Find where the given text appears and provide that cell's center as (x, y) coordinate. 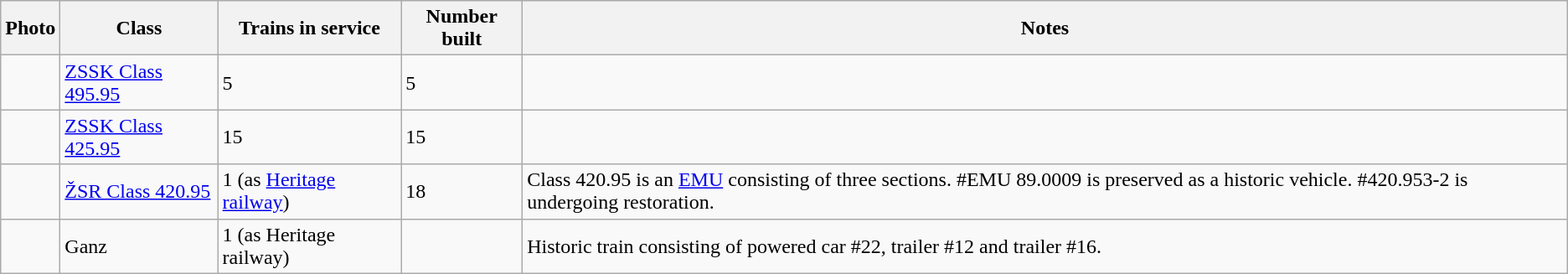
Class 420.95 is an EMU consisting of three sections. #EMU 89.0009 is preserved as a historic vehicle. #420.953-2 is undergoing restoration. (1045, 191)
Class (139, 28)
Trains in service (310, 28)
Number built (462, 28)
Ganz (139, 246)
ŽSR Class 420.95 (139, 191)
Photo (30, 28)
Historic train consisting of powered car #22, trailer #12 and trailer #16. (1045, 246)
Notes (1045, 28)
ZSSK Class 425.95 (139, 137)
ZSSK Class 495.95 (139, 82)
18 (462, 191)
